Capture the cell that displays the provided text and extract its (X, Y) central coordinate. 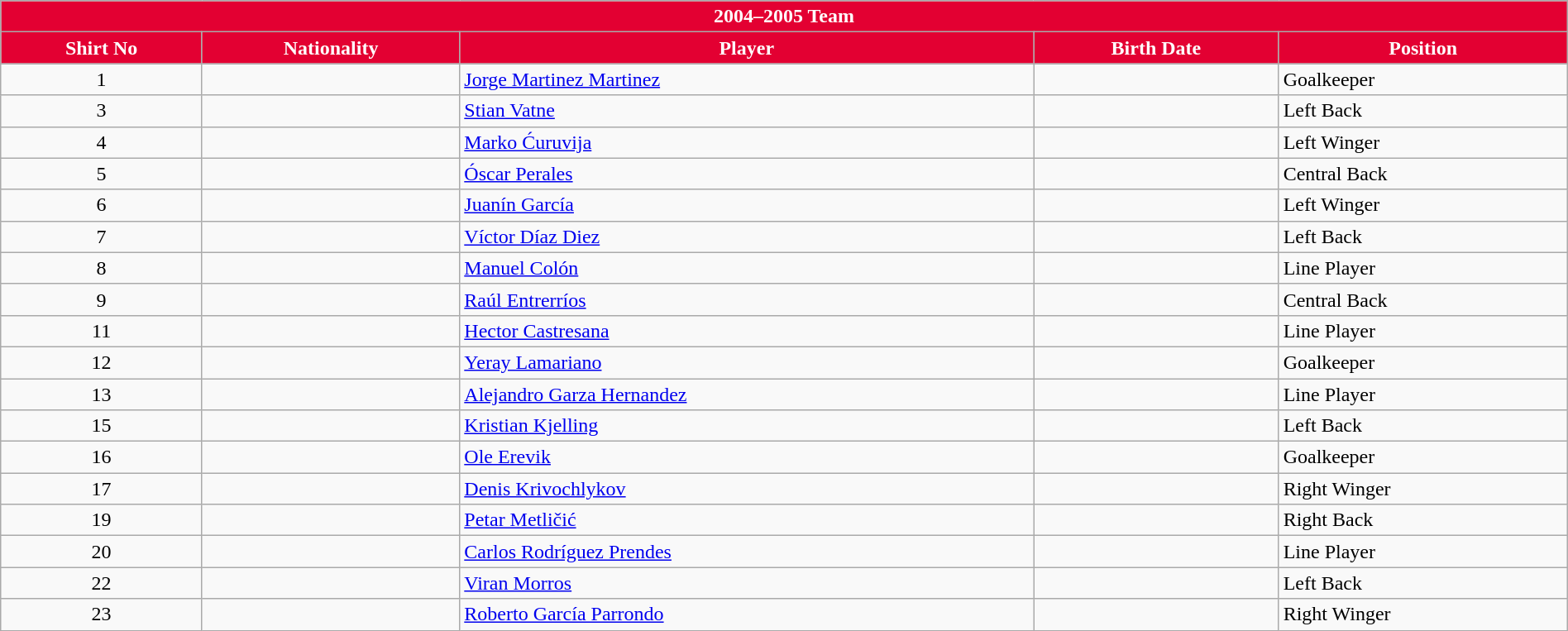
9 (102, 299)
Marko Ćuruvija (747, 142)
Stian Vatne (747, 111)
4 (102, 142)
23 (102, 614)
Kristian Kjelling (747, 426)
13 (102, 394)
Jorge Martinez Martinez (747, 79)
12 (102, 362)
7 (102, 237)
Víctor Díaz Diez (747, 237)
15 (102, 426)
Yeray Lamariano (747, 362)
20 (102, 552)
22 (102, 583)
2004–2005 Team (784, 17)
17 (102, 489)
Raúl Entrerríos (747, 299)
Position (1422, 48)
Denis Krivochlykov (747, 489)
Birth Date (1156, 48)
1 (102, 79)
Shirt No (102, 48)
6 (102, 205)
Right Back (1422, 520)
11 (102, 331)
3 (102, 111)
Juanín García (747, 205)
8 (102, 268)
Ole Erevik (747, 457)
Roberto García Parrondo (747, 614)
Player (747, 48)
Petar Metličić (747, 520)
Carlos Rodríguez Prendes (747, 552)
Óscar Perales (747, 174)
5 (102, 174)
Hector Castresana (747, 331)
Alejandro Garza Hernandez (747, 394)
Manuel Colón (747, 268)
16 (102, 457)
Nationality (331, 48)
Viran Morros (747, 583)
19 (102, 520)
